From the cell containing the given text, extract its center point as [X, Y] coordinate. 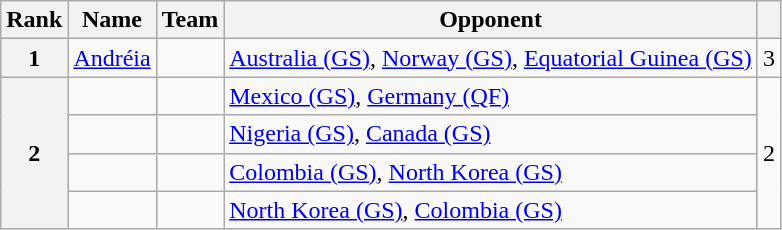
Name [112, 20]
Team [190, 20]
3 [768, 58]
Colombia (GS), North Korea (GS) [491, 172]
Nigeria (GS), Canada (GS) [491, 134]
Rank [34, 20]
Mexico (GS), Germany (QF) [491, 96]
Opponent [491, 20]
Australia (GS), Norway (GS), Equatorial Guinea (GS) [491, 58]
Andréia [112, 58]
North Korea (GS), Colombia (GS) [491, 210]
1 [34, 58]
